Identify which cell holds the provided text, then report its [X, Y] central coordinate. 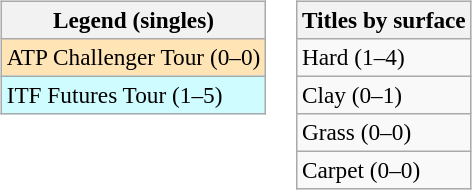
Titles by surface [384, 20]
ITF Futures Tour (1–5) [133, 95]
ATP Challenger Tour (0–0) [133, 57]
Clay (0–1) [384, 95]
Grass (0–0) [384, 133]
Legend (singles) [133, 20]
Hard (1–4) [384, 57]
Carpet (0–0) [384, 171]
